Pinpoint the cell where the given text exists, returning its [X, Y] midpoint coordinate. 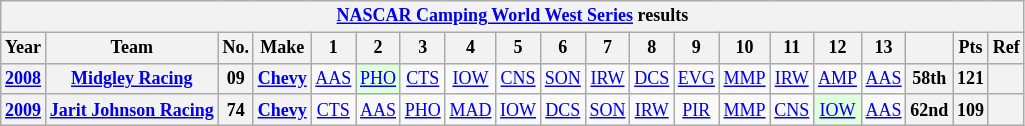
2 [378, 48]
1 [334, 48]
09 [236, 78]
AMP [838, 78]
7 [608, 48]
2009 [24, 110]
9 [697, 48]
121 [971, 78]
62nd [930, 110]
4 [470, 48]
6 [562, 48]
74 [236, 110]
Jarit Johnson Racing [132, 110]
5 [518, 48]
Make [282, 48]
12 [838, 48]
Midgley Racing [132, 78]
Pts [971, 48]
10 [744, 48]
2008 [24, 78]
8 [652, 48]
EVG [697, 78]
MAD [470, 110]
13 [884, 48]
No. [236, 48]
Ref [1006, 48]
Year [24, 48]
NASCAR Camping World West Series results [512, 16]
Team [132, 48]
109 [971, 110]
PIR [697, 110]
58th [930, 78]
3 [422, 48]
11 [792, 48]
